Output the (x, y) coordinate of the center of the cell containing the given text.  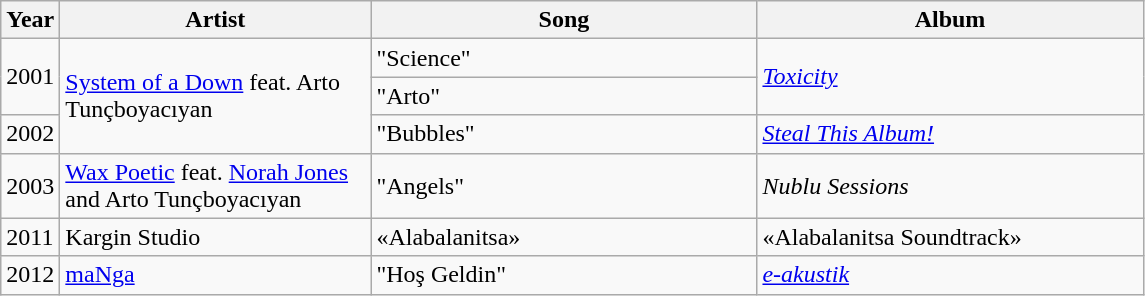
Nublu Sessions (950, 186)
Album (950, 20)
2002 (30, 134)
Song (564, 20)
"Bubbles" (564, 134)
Artist (216, 20)
"Science" (564, 58)
Toxicity (950, 77)
"Angels" (564, 186)
Kargin Studio (216, 237)
maNga (216, 275)
"Arto" (564, 96)
Year (30, 20)
2003 (30, 186)
System of a Down feat. Arto Tunçboyacıyan (216, 96)
"Hoş Geldin" (564, 275)
«Alabalanitsa Soundtrack» (950, 237)
2012 (30, 275)
2001 (30, 77)
Wax Poetic feat. Norah Jones and Arto Tunçboyacıyan (216, 186)
Steal This Album! (950, 134)
e-akustik (950, 275)
2011 (30, 237)
«Alabalanitsa» (564, 237)
